Find where the given text appears and provide that cell's center as (X, Y) coordinate. 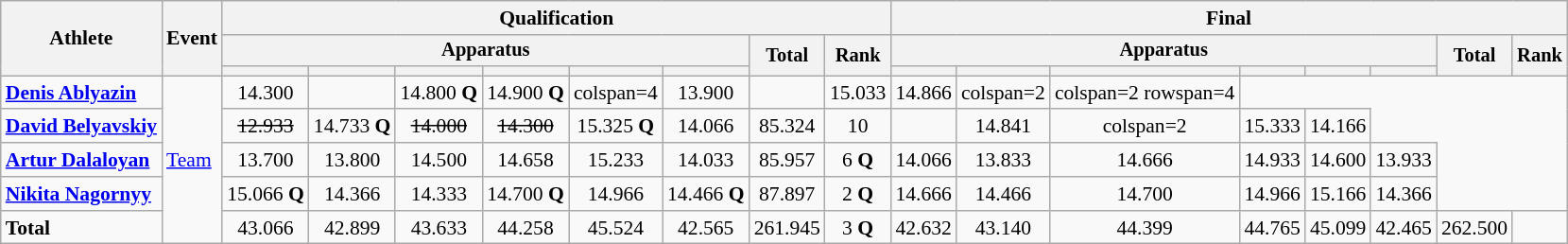
14.866 (922, 93)
14.800 Q (439, 93)
6 Q (858, 160)
Event (192, 38)
14.700 (1146, 194)
14.333 (439, 194)
13.833 (1004, 160)
colspan=4 (616, 93)
12.933 (266, 127)
85.957 (787, 160)
colspan=2 rowspan=4 (1146, 93)
Final (1229, 18)
14.000 (439, 127)
Nikita Nagornyy (81, 194)
15.033 (858, 93)
14.841 (1004, 127)
2 Q (858, 194)
13.900 (706, 93)
14.658 (526, 160)
15.066 Q (266, 194)
Team (192, 160)
14.933 (1272, 160)
15.233 (616, 160)
13.933 (1403, 160)
14.700 Q (526, 194)
Athlete (81, 38)
14.166 (1338, 127)
15.325 Q (616, 127)
13.800 (353, 160)
87.897 (787, 194)
14.900 Q (526, 93)
14.500 (439, 160)
14.733 Q (353, 127)
85.324 (787, 127)
Artur Dalaloyan (81, 160)
15.333 (1272, 127)
13.700 (266, 160)
David Belyavskiy (81, 127)
14.466 (1004, 194)
Denis Ablyazin (81, 93)
15.166 (1338, 194)
10 (858, 127)
14.033 (706, 160)
Qualification (556, 18)
14.600 (1338, 160)
14.466 Q (706, 194)
